Determine the (x, y) coordinate at the center of the cell enclosing the given text.  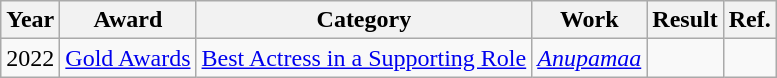
Gold Awards (128, 58)
Best Actress in a Supporting Role (364, 58)
Anupamaa (590, 58)
Year (30, 20)
2022 (30, 58)
Result (685, 20)
Ref. (750, 20)
Work (590, 20)
Award (128, 20)
Category (364, 20)
